Identify which cell holds the provided text, then report its [X, Y] central coordinate. 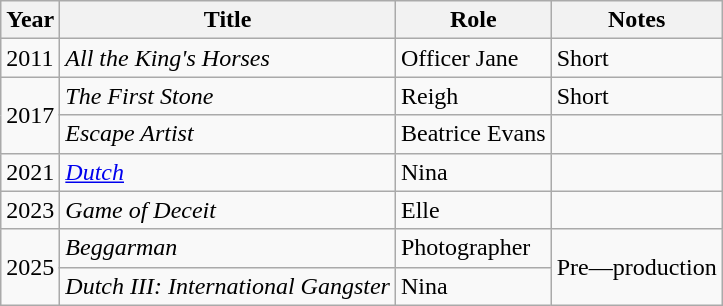
Beggarman [228, 248]
Reigh [473, 96]
2011 [30, 58]
Pre—production [636, 267]
All the King's Horses [228, 58]
Photographer [473, 248]
Role [473, 20]
2023 [30, 210]
Notes [636, 20]
2021 [30, 172]
The First Stone [228, 96]
Title [228, 20]
Escape Artist [228, 134]
Officer Jane [473, 58]
Beatrice Evans [473, 134]
Elle [473, 210]
Game of Deceit [228, 210]
2025 [30, 267]
Dutch [228, 172]
Year [30, 20]
Dutch III: International Gangster [228, 286]
2017 [30, 115]
